Scan for the cell matching the given text and deliver its (X, Y) coordinate at center. 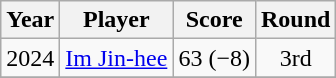
Score (214, 20)
Round (295, 20)
3rd (295, 58)
Year (30, 20)
Player (116, 20)
2024 (30, 58)
Im Jin-hee (116, 58)
63 (−8) (214, 58)
